Return (X, Y) of the center of cell containing provided text 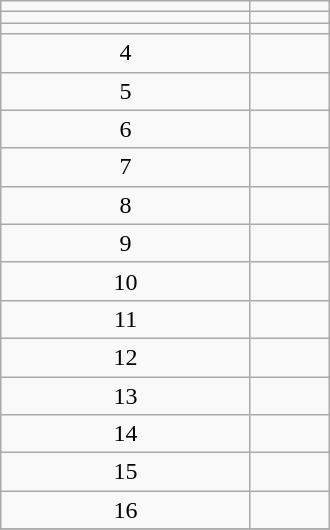
7 (126, 167)
4 (126, 53)
15 (126, 472)
11 (126, 319)
6 (126, 129)
10 (126, 281)
12 (126, 357)
5 (126, 91)
16 (126, 510)
13 (126, 395)
14 (126, 434)
8 (126, 205)
9 (126, 243)
